Capture the cell that displays the provided text and extract its [X, Y] central coordinate. 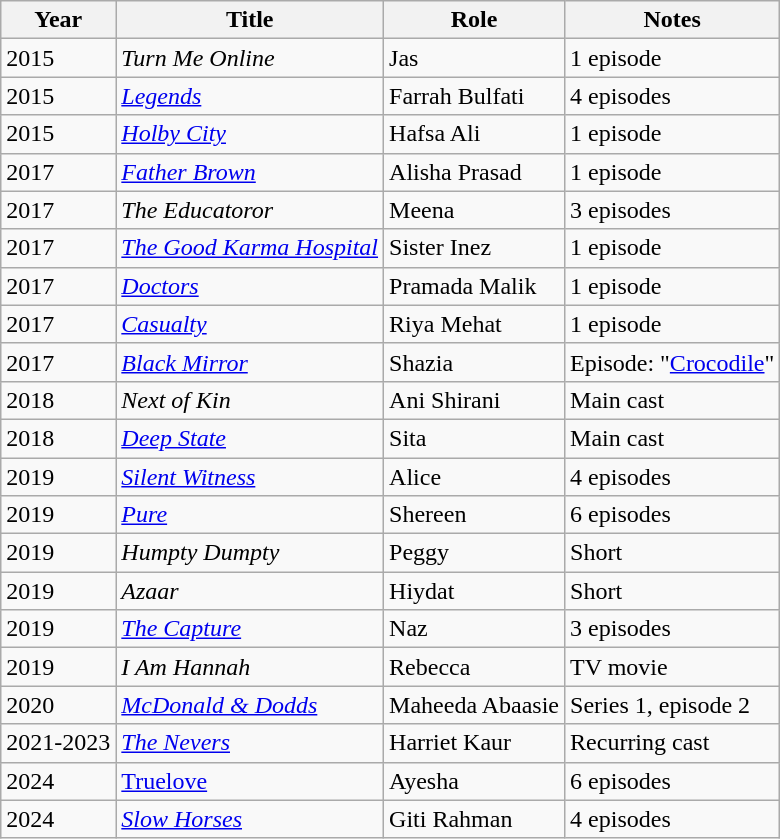
Year [58, 20]
I Am Hannah [250, 667]
Holby City [250, 134]
Hafsa Ali [474, 134]
Jas [474, 58]
Role [474, 20]
2020 [58, 705]
McDonald & Dodds [250, 705]
Notes [672, 20]
Series 1, episode 2 [672, 705]
Episode: "Crocodile" [672, 362]
Riya Mehat [474, 324]
The Nevers [250, 743]
2021-2023 [58, 743]
The Capture [250, 629]
Deep State [250, 438]
Legends [250, 96]
Sister Inez [474, 248]
Harriet Kaur [474, 743]
Alisha Prasad [474, 172]
Title [250, 20]
Pure [250, 515]
Black Mirror [250, 362]
Father Brown [250, 172]
Next of Kin [250, 400]
Ayesha [474, 781]
Humpty Dumpty [250, 553]
Recurring cast [672, 743]
Doctors [250, 286]
Meena [474, 210]
Peggy [474, 553]
The Educatoror [250, 210]
Truelove [250, 781]
Turn Me Online [250, 58]
Farrah Bulfati [474, 96]
Giti Rahman [474, 819]
Alice [474, 477]
Ani Shirani [474, 400]
Pramada Malik [474, 286]
Sita [474, 438]
Shazia [474, 362]
Hiydat [474, 591]
Shereen [474, 515]
TV movie [672, 667]
Casualty [250, 324]
Maheeda Abaasie [474, 705]
Azaar [250, 591]
Silent Witness [250, 477]
Rebecca [474, 667]
Naz [474, 629]
The Good Karma Hospital [250, 248]
Slow Horses [250, 819]
